Provide the (x, y) coordinate of the cell's center where the given text is located.  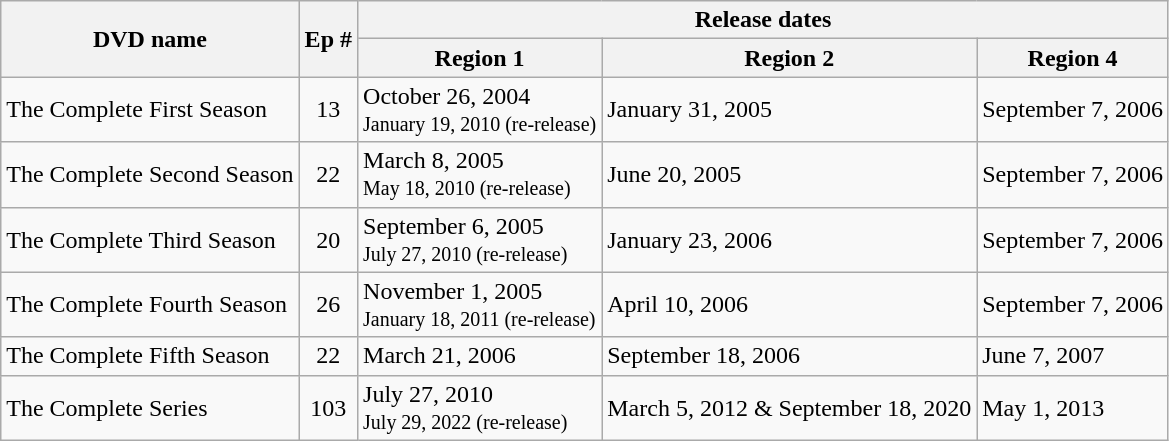
March 8, 2005May 18, 2010 (re-release) (480, 174)
The Complete Fifth Season (150, 356)
26 (328, 304)
July 27, 2010July 29, 2022 (re-release) (480, 408)
The Complete Series (150, 408)
January 23, 2006 (790, 240)
October 26, 2004January 19, 2010 (re-release) (480, 110)
13 (328, 110)
Region 1 (480, 58)
June 7, 2007 (1073, 356)
Region 2 (790, 58)
May 1, 2013 (1073, 408)
Region 4 (1073, 58)
November 1, 2005January 18, 2011 (re-release) (480, 304)
April 10, 2006 (790, 304)
Release dates (764, 20)
20 (328, 240)
June 20, 2005 (790, 174)
103 (328, 408)
The Complete Second Season (150, 174)
March 21, 2006 (480, 356)
DVD name (150, 39)
September 18, 2006 (790, 356)
September 6, 2005July 27, 2010 (re-release) (480, 240)
The Complete Third Season (150, 240)
The Complete First Season (150, 110)
March 5, 2012 & September 18, 2020 (790, 408)
The Complete Fourth Season (150, 304)
January 31, 2005 (790, 110)
Ep # (328, 39)
